Scan for the cell matching the given text and deliver its [X, Y] coordinate at center. 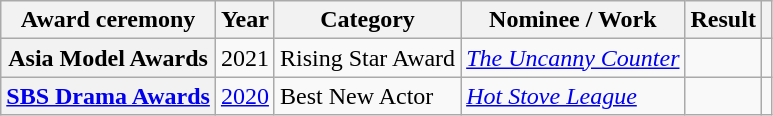
2021 [244, 58]
Award ceremony [108, 20]
Result [723, 20]
SBS Drama Awards [108, 96]
Nominee / Work [573, 20]
Best New Actor [367, 96]
2020 [244, 96]
Year [244, 20]
Asia Model Awards [108, 58]
Category [367, 20]
Rising Star Award [367, 58]
The Uncanny Counter [573, 58]
Hot Stove League [573, 96]
